Capture the cell that displays the provided text and extract its (X, Y) central coordinate. 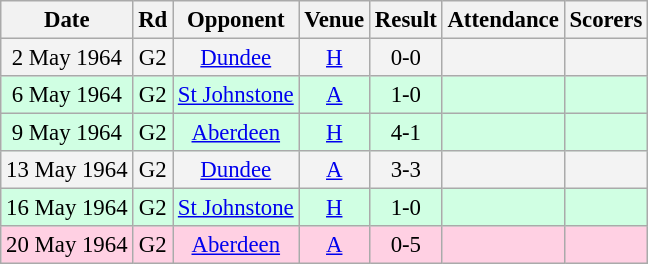
13 May 1964 (67, 170)
9 May 1964 (67, 133)
4-1 (406, 133)
Date (67, 20)
16 May 1964 (67, 208)
0-0 (406, 58)
6 May 1964 (67, 95)
2 May 1964 (67, 58)
Rd (153, 20)
Scorers (606, 20)
Opponent (236, 20)
Venue (334, 20)
20 May 1964 (67, 245)
3-3 (406, 170)
0-5 (406, 245)
Attendance (503, 20)
Result (406, 20)
